Determine the [X, Y] coordinate at the center of the cell enclosing the given text.  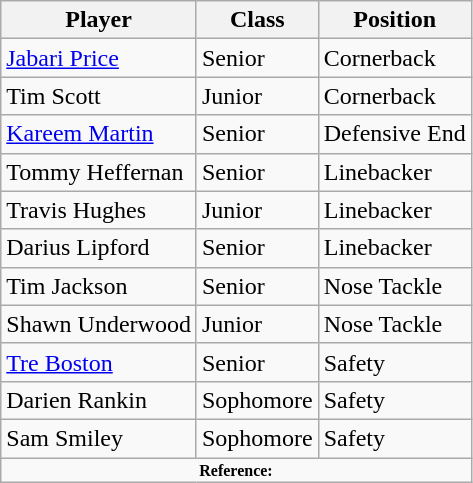
Kareem Martin [99, 134]
Darien Rankin [99, 400]
Sam Smiley [99, 438]
Jabari Price [99, 58]
Travis Hughes [99, 210]
Position [394, 20]
Darius Lipford [99, 248]
Defensive End [394, 134]
Tre Boston [99, 362]
Reference: [236, 470]
Shawn Underwood [99, 324]
Class [257, 20]
Player [99, 20]
Tim Scott [99, 96]
Tommy Heffernan [99, 172]
Tim Jackson [99, 286]
